Scan for the cell matching the given text and deliver its [X, Y] coordinate at center. 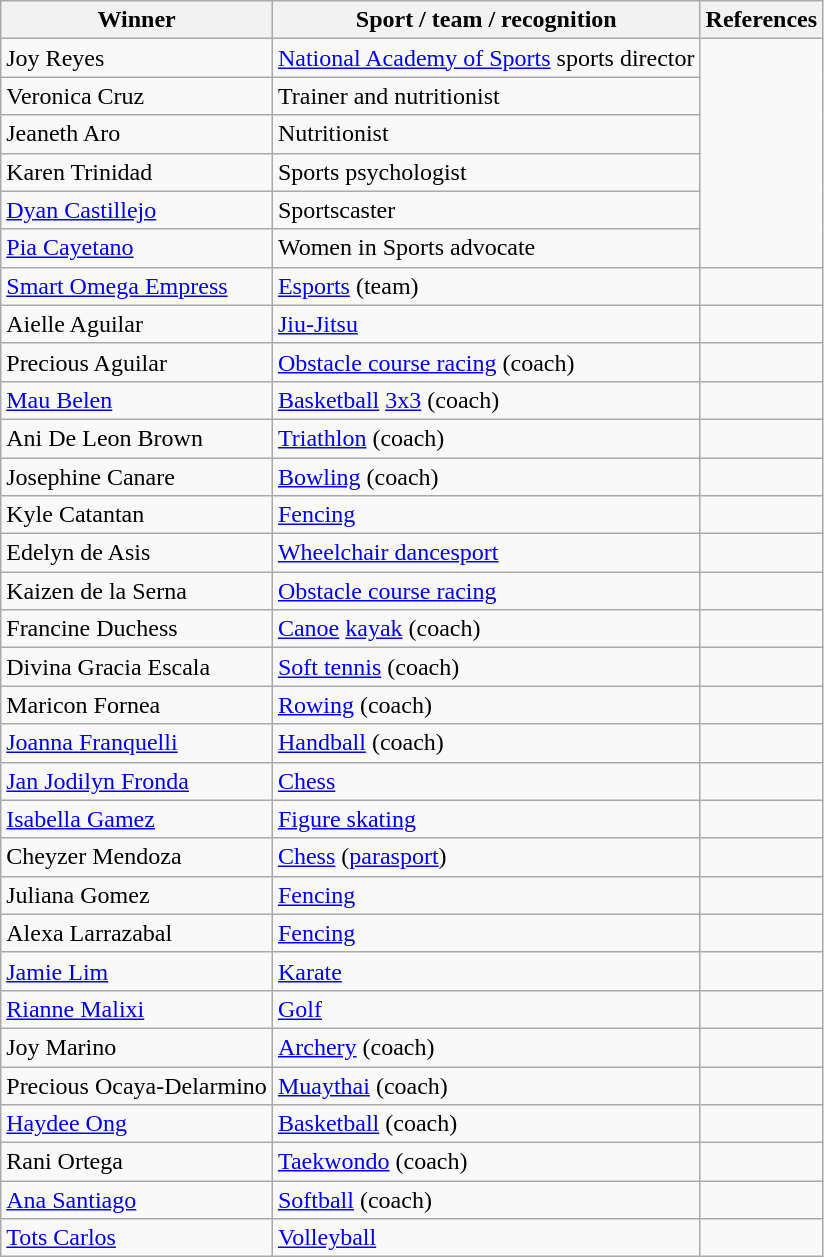
Edelyn de Asis [137, 553]
Ana Santiago [137, 1200]
Women in Sports advocate [486, 248]
Isabella Gamez [137, 819]
Smart Omega Empress [137, 286]
Esports (team) [486, 286]
Kaizen de la Serna [137, 591]
Jan Jodilyn Fronda [137, 781]
Nutritionist [486, 134]
National Academy of Sports sports director [486, 58]
Golf [486, 1009]
Precious Aguilar [137, 362]
Trainer and nutritionist [486, 96]
Volleyball [486, 1238]
Josephine Canare [137, 477]
Haydee Ong [137, 1124]
Rianne Malixi [137, 1009]
Basketball 3x3 (coach) [486, 400]
Basketball (coach) [486, 1124]
Bowling (coach) [486, 477]
Karen Trinidad [137, 172]
Karate [486, 971]
Canoe kayak (coach) [486, 629]
Rani Ortega [137, 1162]
Joy Reyes [137, 58]
Muaythai (coach) [486, 1085]
Ani De Leon Brown [137, 438]
Handball (coach) [486, 743]
Triathlon (coach) [486, 438]
Juliana Gomez [137, 895]
Figure skating [486, 819]
Divina Gracia Escala [137, 667]
Chess (parasport) [486, 857]
Joy Marino [137, 1047]
Sportscaster [486, 210]
Maricon Fornea [137, 705]
Jiu-Jitsu [486, 324]
Pia Cayetano [137, 248]
Chess [486, 781]
Mau Belen [137, 400]
Rowing (coach) [486, 705]
Joanna Franquelli [137, 743]
Obstacle course racing (coach) [486, 362]
Tots Carlos [137, 1238]
Cheyzer Mendoza [137, 857]
Softball (coach) [486, 1200]
Jeaneth Aro [137, 134]
Precious Ocaya-Delarmino [137, 1085]
Dyan Castillejo [137, 210]
References [762, 20]
Sports psychologist [486, 172]
Veronica Cruz [137, 96]
Taekwondo (coach) [486, 1162]
Soft tennis (coach) [486, 667]
Francine Duchess [137, 629]
Wheelchair dancesport [486, 553]
Winner [137, 20]
Obstacle course racing [486, 591]
Archery (coach) [486, 1047]
Jamie Lim [137, 971]
Aielle Aguilar [137, 324]
Alexa Larrazabal [137, 933]
Kyle Catantan [137, 515]
Sport / team / recognition [486, 20]
